Provide the [x, y] coordinate of the cell's center where the given text is located.  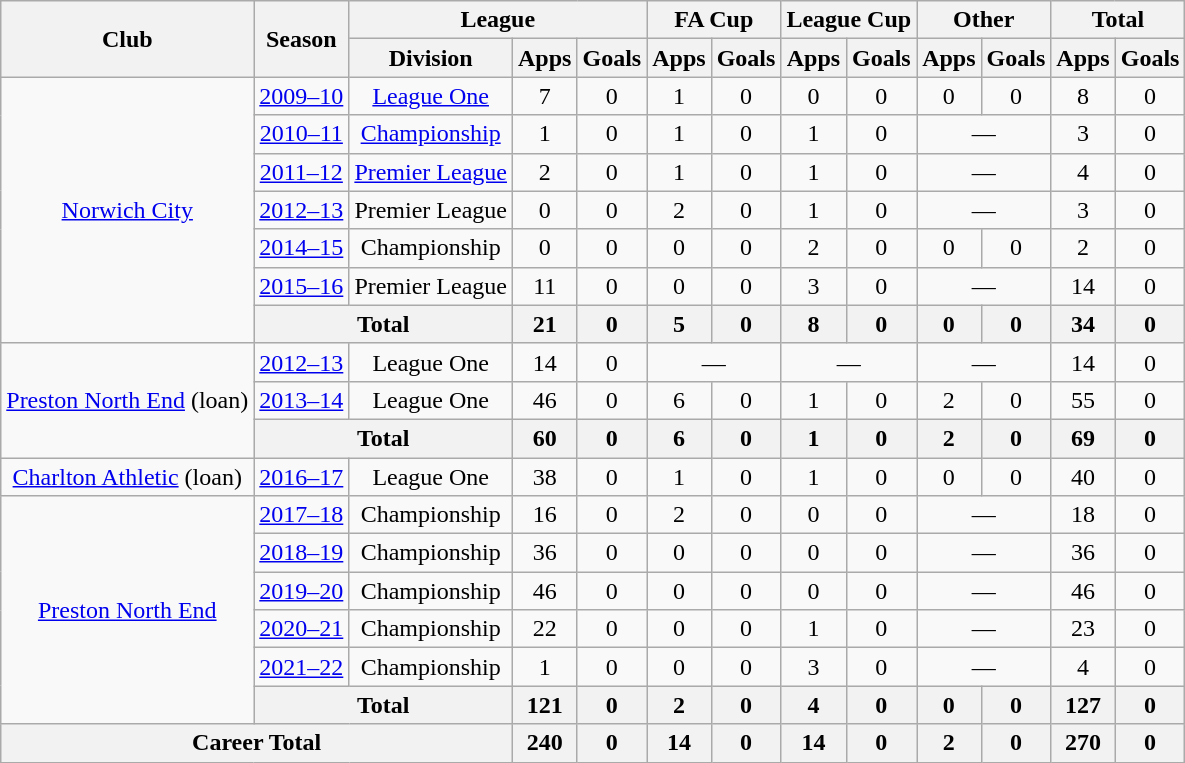
38 [545, 477]
11 [545, 286]
Club [128, 39]
2016–17 [302, 477]
55 [1083, 400]
23 [1083, 629]
121 [545, 705]
2019–20 [302, 591]
5 [679, 324]
Other [984, 20]
2018–19 [302, 553]
2009–10 [302, 96]
League Cup [849, 20]
Division [431, 58]
2014–15 [302, 248]
7 [545, 96]
Preston North End [128, 610]
69 [1083, 438]
127 [1083, 705]
League [498, 20]
2021–22 [302, 667]
2015–16 [302, 286]
2010–11 [302, 134]
2013–14 [302, 400]
270 [1083, 743]
60 [545, 438]
2020–21 [302, 629]
40 [1083, 477]
18 [1083, 515]
34 [1083, 324]
22 [545, 629]
2011–12 [302, 172]
240 [545, 743]
Preston North End (loan) [128, 400]
Charlton Athletic (loan) [128, 477]
16 [545, 515]
Norwich City [128, 210]
2017–18 [302, 515]
FA Cup [714, 20]
Season [302, 39]
21 [545, 324]
Career Total [257, 743]
